For the text-containing cell, return its midpoint in (X, Y) coordinate format. 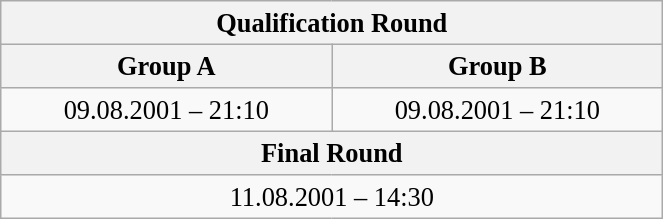
Qualification Round (332, 22)
11.08.2001 – 14:30 (332, 197)
Group B (498, 66)
Final Round (332, 153)
Group A (166, 66)
